From the cell containing the given text, extract its center point as (x, y) coordinate. 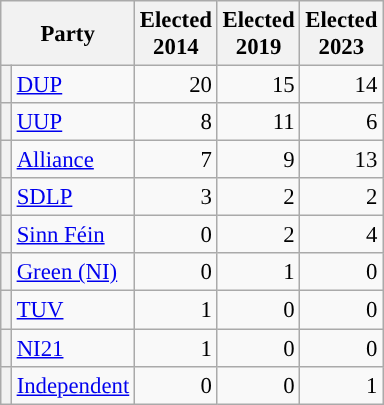
Alliance (72, 160)
20 (176, 85)
11 (258, 122)
Elected2019 (258, 34)
4 (342, 235)
Independent (72, 385)
Party (68, 34)
3 (176, 197)
7 (176, 160)
Elected2023 (342, 34)
Green (NI) (72, 273)
TUV (72, 310)
UUP (72, 122)
13 (342, 160)
DUP (72, 85)
14 (342, 85)
9 (258, 160)
NI21 (72, 348)
15 (258, 85)
8 (176, 122)
Elected2014 (176, 34)
SDLP (72, 197)
6 (342, 122)
Sinn Féin (72, 235)
